Find where the given text appears and provide that cell's center as (x, y) coordinate. 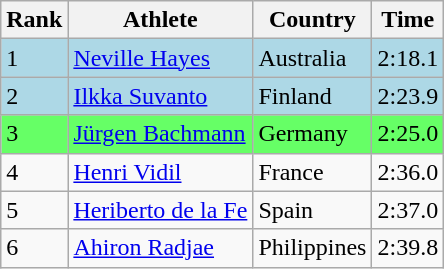
6 (34, 248)
Rank (34, 20)
Henri Vidil (160, 172)
2:23.9 (408, 96)
Country (312, 20)
Jürgen Bachmann (160, 134)
5 (34, 210)
Philippines (312, 248)
2 (34, 96)
Finland (312, 96)
2:18.1 (408, 58)
France (312, 172)
2:25.0 (408, 134)
Athlete (160, 20)
1 (34, 58)
Neville Hayes (160, 58)
4 (34, 172)
Ahiron Radjae (160, 248)
Germany (312, 134)
Heriberto de la Fe (160, 210)
2:36.0 (408, 172)
Spain (312, 210)
3 (34, 134)
Australia (312, 58)
2:39.8 (408, 248)
Time (408, 20)
Ilkka Suvanto (160, 96)
2:37.0 (408, 210)
